Search for the cell housing the specified text and yield its (x, y) center coordinate. 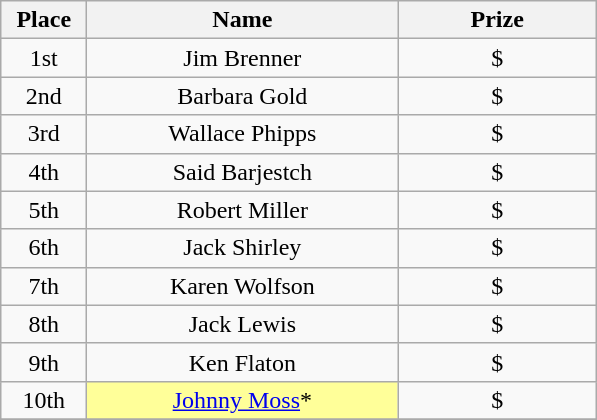
10th (44, 400)
5th (44, 210)
4th (44, 172)
8th (44, 324)
7th (44, 286)
Place (44, 20)
Name (242, 20)
1st (44, 58)
Jack Lewis (242, 324)
Said Barjestch (242, 172)
Jack Shirley (242, 248)
2nd (44, 96)
Ken Flaton (242, 362)
Wallace Phipps (242, 134)
Prize (498, 20)
Jim Brenner (242, 58)
3rd (44, 134)
6th (44, 248)
9th (44, 362)
Johnny Moss* (242, 400)
Karen Wolfson (242, 286)
Robert Miller (242, 210)
Barbara Gold (242, 96)
